Return (x, y) of the center of cell containing provided text 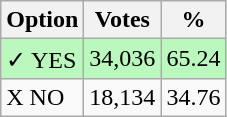
65.24 (194, 59)
Votes (122, 20)
✓ YES (42, 59)
X NO (42, 97)
34,036 (122, 59)
Option (42, 20)
% (194, 20)
34.76 (194, 97)
18,134 (122, 97)
